Return [X, Y] of the center of cell containing provided text 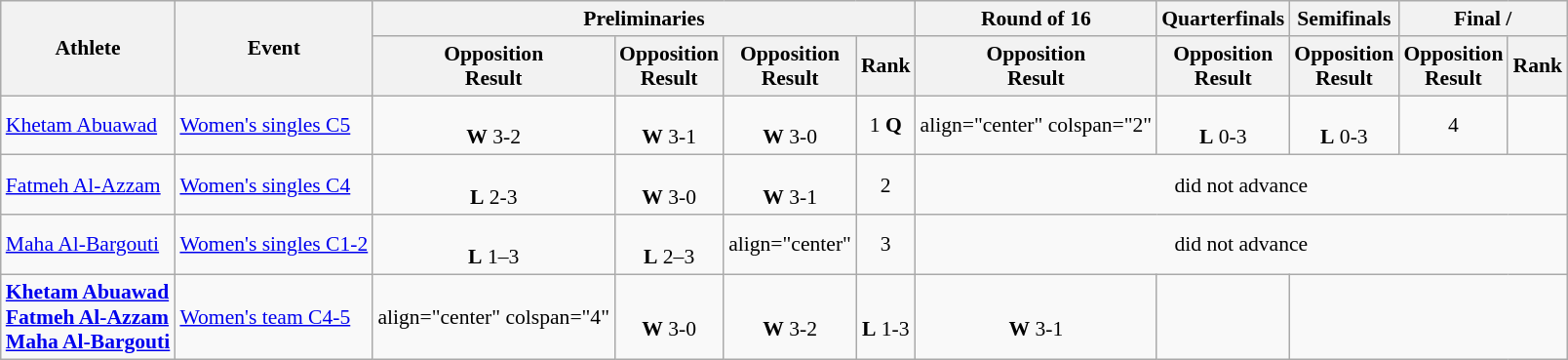
Maha Al-Bargouti [88, 244]
Quarterfinals [1223, 19]
Round of 16 [1037, 19]
Khetam Abuawad Fatmeh Al-Azzam Maha Al-Bargouti [88, 316]
1 Q [885, 125]
align="center" [790, 244]
L 2-3 [493, 185]
Preliminaries [644, 19]
Semifinals [1344, 19]
Women's singles C1-2 [273, 244]
2 [885, 185]
align="center" colspan="4" [493, 316]
L 1-3 [885, 316]
Women's singles C5 [273, 125]
Khetam Abuawad [88, 125]
Women's team C4-5 [273, 316]
align="center" colspan="2" [1037, 125]
4 [1453, 125]
Women's singles C4 [273, 185]
L 1–3 [493, 244]
L 2–3 [669, 244]
Athlete [88, 49]
Fatmeh Al-Azzam [88, 185]
Event [273, 49]
Final / [1482, 19]
3 [885, 244]
